Capture the cell that displays the provided text and extract its (x, y) central coordinate. 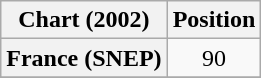
Position (214, 20)
90 (214, 58)
Chart (2002) (84, 20)
France (SNEP) (84, 58)
